Detect which cell encompasses the target text, then output its (X, Y) center coordinate. 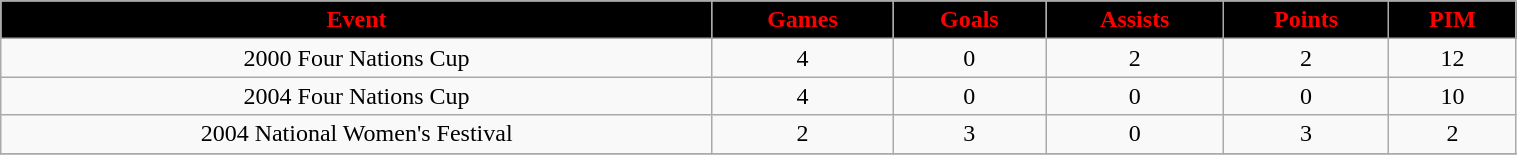
Points (1306, 20)
Assists (1134, 20)
PIM (1452, 20)
Goals (970, 20)
Event (357, 20)
12 (1452, 58)
10 (1452, 96)
2000 Four Nations Cup (357, 58)
Games (802, 20)
2004 Four Nations Cup (357, 96)
2004 National Women's Festival (357, 134)
